Identify which cell holds the provided text, then report its (x, y) central coordinate. 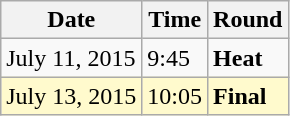
July 13, 2015 (72, 96)
Date (72, 20)
Final (248, 96)
9:45 (175, 58)
July 11, 2015 (72, 58)
Heat (248, 58)
10:05 (175, 96)
Time (175, 20)
Round (248, 20)
